Return (X, Y) of the center of cell containing provided text 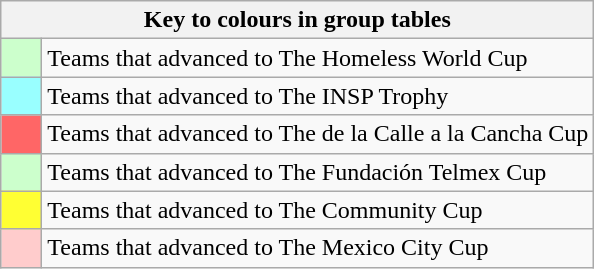
Teams that advanced to The de la Calle a la Cancha Cup (318, 134)
Key to colours in group tables (298, 20)
Teams that advanced to The Fundación Telmex Cup (318, 172)
Teams that advanced to The Mexico City Cup (318, 248)
Teams that advanced to The INSP Trophy (318, 96)
Teams that advanced to The Community Cup (318, 210)
Teams that advanced to The Homeless World Cup (318, 58)
